Pinpoint the cell where the given text exists, returning its (x, y) midpoint coordinate. 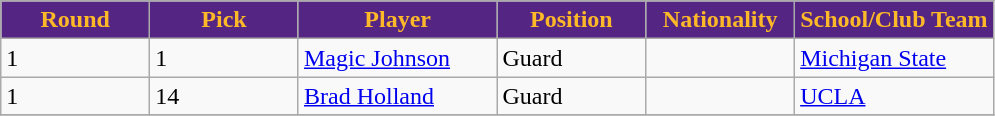
Magic Johnson (397, 58)
Pick (224, 20)
Brad Holland (397, 96)
Round (76, 20)
Nationality (720, 20)
Michigan State (894, 58)
School/Club Team (894, 20)
Player (397, 20)
UCLA (894, 96)
Position (572, 20)
14 (224, 96)
